Extract the [X, Y] coordinate from the center of the cell holding the provided text.  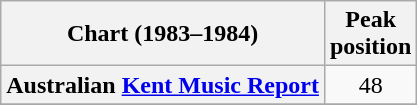
Australian Kent Music Report [163, 85]
Chart (1983–1984) [163, 34]
Peakposition [370, 34]
48 [370, 85]
